For the text-containing cell, return its midpoint in (X, Y) coordinate format. 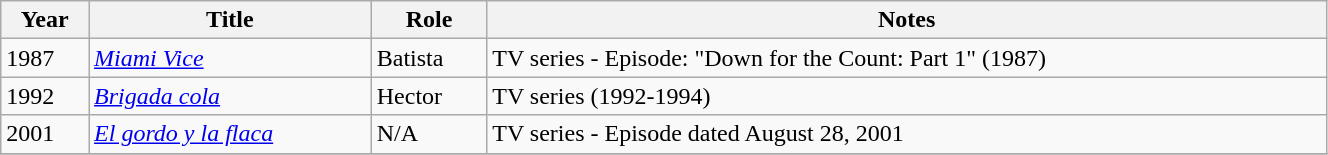
TV series (1992-1994) (907, 96)
Batista (429, 58)
Miami Vice (230, 58)
1992 (45, 96)
Notes (907, 20)
Hector (429, 96)
Role (429, 20)
1987 (45, 58)
El gordo y la flaca (230, 134)
2001 (45, 134)
TV series - Episode dated August 28, 2001 (907, 134)
TV series - Episode: "Down for the Count: Part 1" (1987) (907, 58)
Brigada cola (230, 96)
N/A (429, 134)
Year (45, 20)
Title (230, 20)
